Provide the [x, y] coordinate of the cell's center where the given text is located.  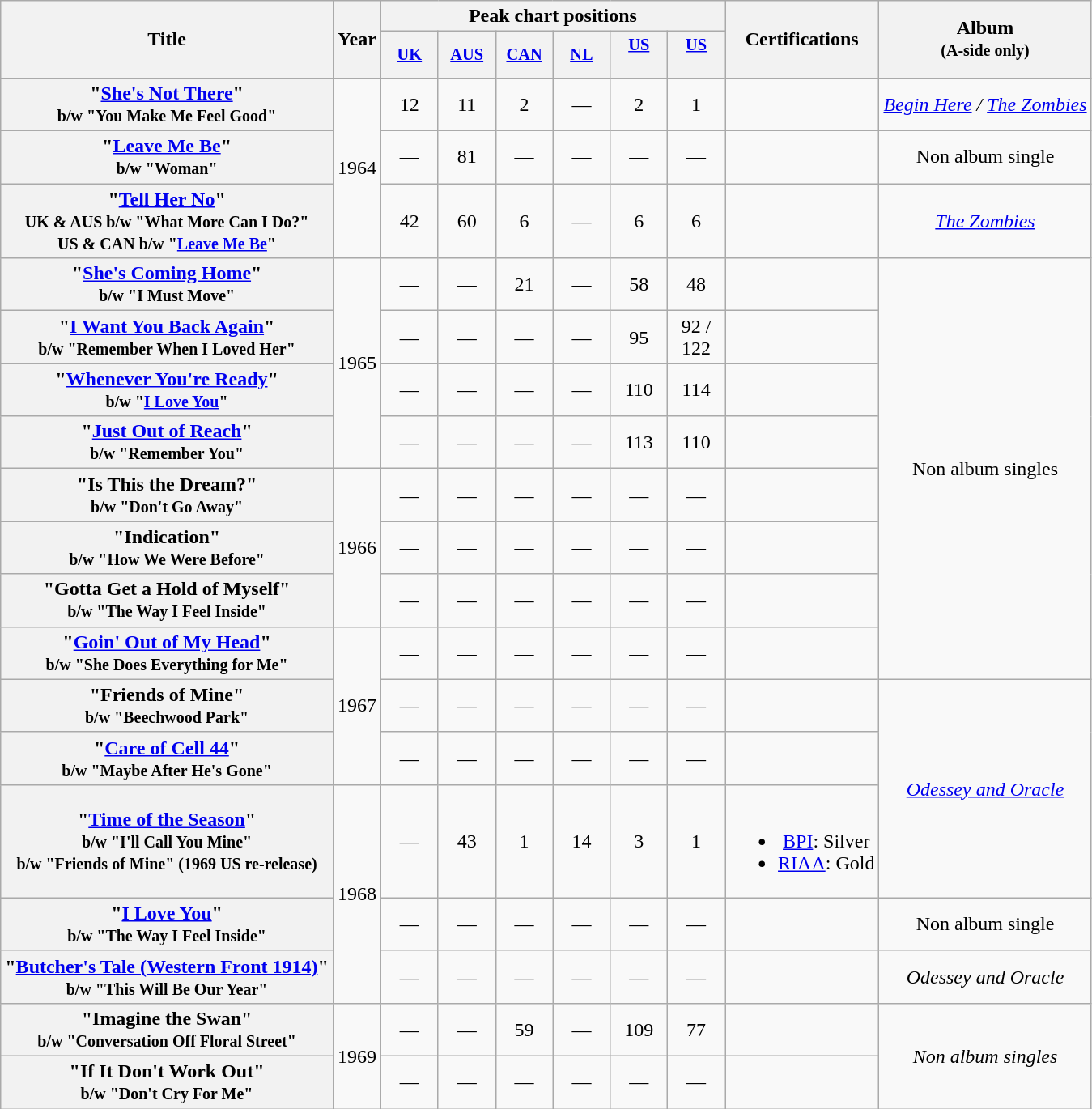
"Gotta Get a Hold of Myself"b/w "The Way I Feel Inside" [167, 601]
"Is This the Dream?"b/w "Don't Go Away" [167, 495]
NL [581, 55]
Album(A-side only) [985, 40]
"Tell Her No"UK & AUS b/w "What More Can I Do?"US & CAN b/w "Leave Me Be" [167, 221]
43 [466, 841]
"She's Coming Home"b/w "I Must Move" [167, 285]
77 [696, 1030]
AUS [466, 55]
14 [581, 841]
114 [696, 390]
Begin Here / The Zombies [985, 104]
BPI: SilverRIAA: Gold [802, 841]
"If It Don't Work Out"b/w "Don't Cry For Me" [167, 1083]
"Whenever You're Ready"b/w "I Love You" [167, 390]
"I Want You Back Again"b/w "Remember When I Loved Her" [167, 337]
"Imagine the Swan"b/w "Conversation Off Floral Street" [167, 1030]
"Just Out of Reach"b/w "Remember You" [167, 442]
"Friends of Mine"b/w "Beechwood Park" [167, 706]
59 [525, 1030]
Title [167, 40]
11 [466, 104]
"Care of Cell 44"b/w "Maybe After He's Gone" [167, 758]
3 [639, 841]
95 [639, 337]
"Time of the Season"b/w "I'll Call You Mine" b/w "Friends of Mine" (1969 US re-release) [167, 841]
1966 [356, 547]
113 [639, 442]
92 / 122 [696, 337]
"I Love You"b/w "The Way I Feel Inside" [167, 924]
Year [356, 40]
UK [410, 55]
21 [525, 285]
1969 [356, 1056]
42 [410, 221]
CAN [525, 55]
58 [639, 285]
Peak chart positions [552, 16]
"Goin' Out of My Head"b/w "She Does Everything for Me" [167, 652]
12 [410, 104]
48 [696, 285]
"Butcher's Tale (Western Front 1914)"b/w "This Will Be Our Year" [167, 976]
The Zombies [985, 221]
1965 [356, 363]
81 [466, 157]
"She's Not There"b/w "You Make Me Feel Good" [167, 104]
"Leave Me Be"b/w "Woman" [167, 157]
60 [466, 221]
1967 [356, 706]
Certifications [802, 40]
1968 [356, 894]
109 [639, 1030]
1964 [356, 168]
"Indication"b/w "How We Were Before" [167, 547]
